From the cell containing the given text, extract its center point as [X, Y] coordinate. 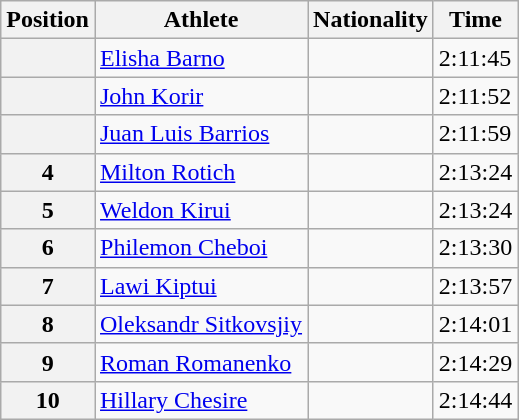
2:11:52 [475, 96]
Juan Luis Barrios [200, 134]
2:11:59 [475, 134]
Time [475, 20]
Roman Romanenko [200, 362]
Lawi Kiptui [200, 286]
2:11:45 [475, 58]
8 [48, 324]
2:13:30 [475, 248]
6 [48, 248]
Nationality [371, 20]
2:14:01 [475, 324]
7 [48, 286]
Oleksandr Sitkovsjiy [200, 324]
Athlete [200, 20]
9 [48, 362]
Philemon Cheboi [200, 248]
2:14:44 [475, 400]
Milton Rotich [200, 172]
5 [48, 210]
4 [48, 172]
10 [48, 400]
Position [48, 20]
Hillary Chesire [200, 400]
John Korir [200, 96]
Weldon Kirui [200, 210]
2:14:29 [475, 362]
Elisha Barno [200, 58]
2:13:57 [475, 286]
